Capture the cell that displays the provided text and extract its (x, y) central coordinate. 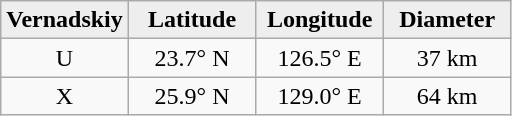
37 km (447, 58)
64 km (447, 96)
Latitude (192, 20)
25.9° N (192, 96)
Vernadskiy (65, 20)
126.5° E (320, 58)
Longitude (320, 20)
X (65, 96)
129.0° E (320, 96)
Diameter (447, 20)
23.7° N (192, 58)
U (65, 58)
